Identify which cell holds the provided text, then report its [X, Y] central coordinate. 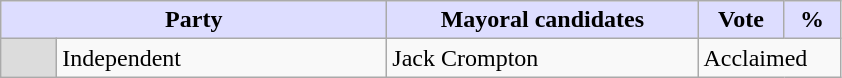
Acclaimed [769, 58]
Mayoral candidates [542, 20]
Independent [222, 58]
% [812, 20]
Jack Crompton [542, 58]
Vote [741, 20]
Party [194, 20]
